Determine the (x, y) coordinate at the center of the cell enclosing the given text.  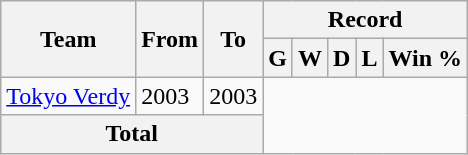
Total (132, 134)
Team (68, 39)
Record (366, 20)
W (310, 58)
G (278, 58)
To (234, 39)
Win % (426, 58)
L (370, 58)
D (341, 58)
Tokyo Verdy (68, 96)
From (170, 39)
